Provide the (x, y) coordinate of the cell's center where the given text is located.  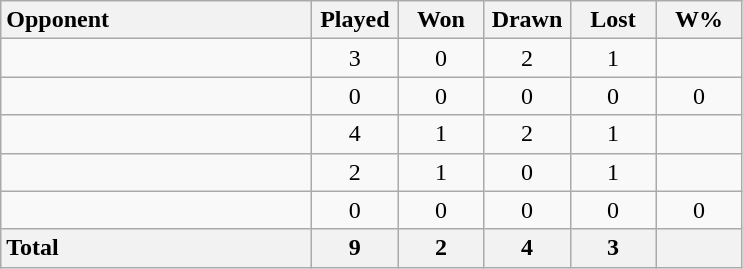
Played (355, 20)
Lost (613, 20)
Won (441, 20)
Drawn (527, 20)
Opponent (156, 20)
Total (156, 248)
9 (355, 248)
W% (699, 20)
